From the cell containing the given text, extract its center point as (X, Y) coordinate. 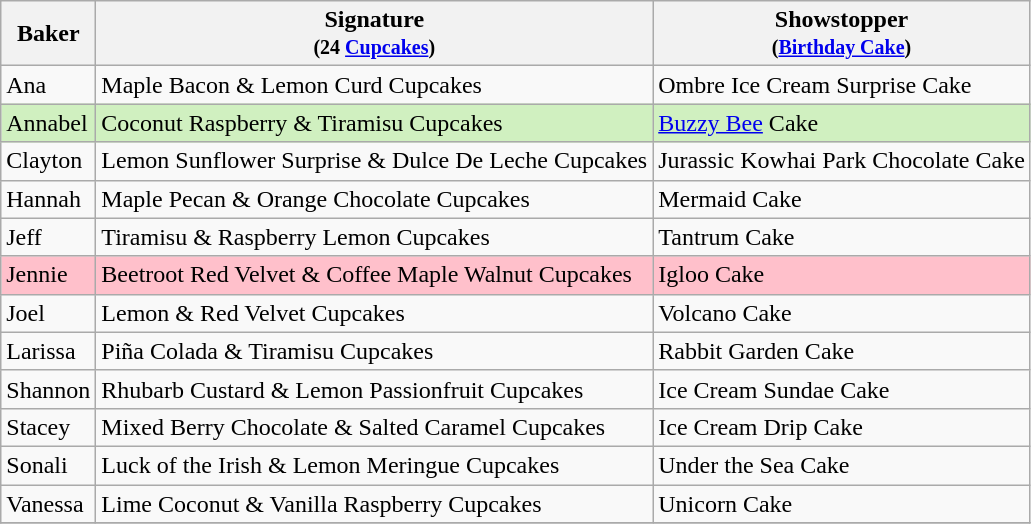
Rabbit Garden Cake (842, 351)
Signature(24 Cupcakes) (374, 34)
Larissa (48, 351)
Igloo Cake (842, 275)
Maple Bacon & Lemon Curd Cupcakes (374, 85)
Ice Cream Sundae Cake (842, 389)
Sonali (48, 465)
Unicorn Cake (842, 503)
Volcano Cake (842, 313)
Jennie (48, 275)
Buzzy Bee Cake (842, 123)
Lemon & Red Velvet Cupcakes (374, 313)
Tiramisu & Raspberry Lemon Cupcakes (374, 237)
Lime Coconut & Vanilla Raspberry Cupcakes (374, 503)
Ana (48, 85)
Shannon (48, 389)
Under the Sea Cake (842, 465)
Stacey (48, 427)
Jeff (48, 237)
Coconut Raspberry & Tiramisu Cupcakes (374, 123)
Jurassic Kowhai Park Chocolate Cake (842, 161)
Mixed Berry Chocolate & Salted Caramel Cupcakes (374, 427)
Showstopper(Birthday Cake) (842, 34)
Tantrum Cake (842, 237)
Piña Colada & Tiramisu Cupcakes (374, 351)
Hannah (48, 199)
Lemon Sunflower Surprise & Dulce De Leche Cupcakes (374, 161)
Clayton (48, 161)
Rhubarb Custard & Lemon Passionfruit Cupcakes (374, 389)
Annabel (48, 123)
Maple Pecan & Orange Chocolate Cupcakes (374, 199)
Beetroot Red Velvet & Coffee Maple Walnut Cupcakes (374, 275)
Luck of the Irish & Lemon Meringue Cupcakes (374, 465)
Baker (48, 34)
Vanessa (48, 503)
Ice Cream Drip Cake (842, 427)
Joel (48, 313)
Ombre Ice Cream Surprise Cake (842, 85)
Mermaid Cake (842, 199)
